Output the (X, Y) coordinate of the center of the cell containing the given text.  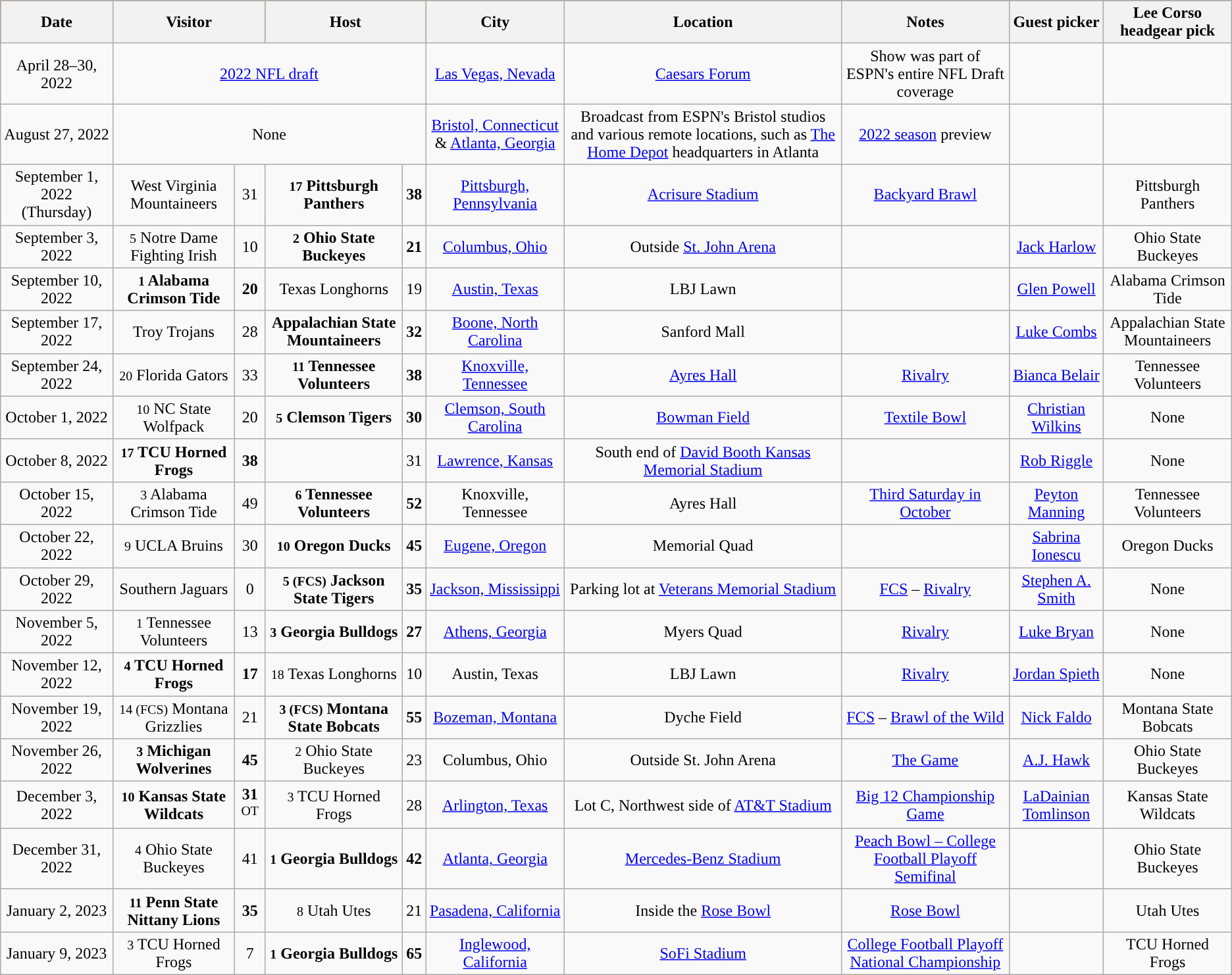
14 (FCS) Montana Grizzlies (174, 717)
Jack Harlow (1056, 246)
Peyton Manning (1056, 503)
Sanford Mall (703, 332)
September 10, 2022 (57, 289)
The Game (925, 761)
Las Vegas, Nevada (495, 74)
Boone, North Carolina (495, 332)
Bowman Field (703, 417)
23 (415, 761)
42 (415, 859)
September 3, 2022 (57, 246)
Visitor (189, 22)
5 (FCS) Jackson State Tigers (334, 588)
Third Saturday in October (925, 503)
October 15, 2022 (57, 503)
Pasadena, California (495, 911)
4 Ohio State Buckeyes (174, 859)
Glen Powell (1056, 289)
November 12, 2022 (57, 675)
4 TCU Horned Frogs (174, 675)
3 Georgia Bulldogs (334, 632)
27 (415, 632)
August 27, 2022 (57, 134)
November 26, 2022 (57, 761)
17 TCU Horned Frogs (174, 461)
9 UCLA Bruins (174, 546)
Bozeman, Montana (495, 717)
Alabama Crimson Tide (1168, 289)
Pittsburgh, Pennsylvania (495, 195)
6 Tennessee Volunteers (334, 503)
Montana State Bobcats (1168, 717)
College Football Playoff National Championship (925, 953)
Inside the Rose Bowl (703, 911)
17 Pittsburgh Panthers (334, 195)
20 Florida Gators (174, 375)
Parking lot at Veterans Memorial Stadium (703, 588)
Big 12 Championship Game (925, 805)
Peach Bowl – College Football Playoff Semifinal (925, 859)
3 (FCS) Montana State Bobcats (334, 717)
17 (250, 675)
November 19, 2022 (57, 717)
Inglewood, California (495, 953)
TCU Horned Frogs (1168, 953)
Dyche Field (703, 717)
10 Kansas State Wildcats (174, 805)
West Virginia Mountaineers (174, 195)
Lawrence, Kansas (495, 461)
Pittsburgh Panthers (1168, 195)
Christian Wilkins (1056, 417)
Southern Jaguars (174, 588)
10 NC State Wolfpack (174, 417)
September 1, 2022 (Thursday) (57, 195)
11 Tennessee Volunteers (334, 375)
7 (250, 953)
10 Oregon Ducks (334, 546)
Bristol, Connecticut & Atlanta, Georgia (495, 134)
3 Alabama Crimson Tide (174, 503)
31 OT (250, 805)
Lot C, Northwest side of AT&T Stadium (703, 805)
September 24, 2022 (57, 375)
October 8, 2022 (57, 461)
November 5, 2022 (57, 632)
Lee Corso headgear pick (1168, 22)
Athens, Georgia (495, 632)
3 Michigan Wolverines (174, 761)
2022 season preview (925, 134)
Memorial Quad (703, 546)
Nick Faldo (1056, 717)
32 (415, 332)
Atlanta, Georgia (495, 859)
Arlington, Texas (495, 805)
Utah Utes (1168, 911)
1 Tennessee Volunteers (174, 632)
December 31, 2022 (57, 859)
41 (250, 859)
Backyard Brawl (925, 195)
Luke Bryan (1056, 632)
Rose Bowl (925, 911)
8 Utah Utes (334, 911)
October 22, 2022 (57, 546)
55 (415, 717)
13 (250, 632)
Eugene, Oregon (495, 546)
19 (415, 289)
52 (415, 503)
Myers Quad (703, 632)
Mercedes-Benz Stadium (703, 859)
18 Texas Longhorns (334, 675)
Bianca Belair (1056, 375)
Oregon Ducks (1168, 546)
April 28–30, 2022 (57, 74)
Sabrina Ionescu (1056, 546)
A.J. Hawk (1056, 761)
FCS – Rivalry (925, 588)
January 2, 2023 (57, 911)
Stephen A. Smith (1056, 588)
Troy Trojans (174, 332)
October 1, 2022 (57, 417)
Jackson, Mississippi (495, 588)
South end of David Booth Kansas Memorial Stadium (703, 461)
Texas Longhorns (334, 289)
December 3, 2022 (57, 805)
LaDainian Tomlinson (1056, 805)
Guest picker (1056, 22)
11 Penn State Nittany Lions (174, 911)
Location (703, 22)
Notes (925, 22)
Kansas State Wildcats (1168, 805)
1 Alabama Crimson Tide (174, 289)
Jordan Spieth (1056, 675)
65 (415, 953)
City (495, 22)
Textile Bowl (925, 417)
49 (250, 503)
Show was part of ESPN's entire NFL Draft coverage (925, 74)
5 Notre Dame Fighting Irish (174, 246)
Clemson, South Carolina (495, 417)
Host (346, 22)
Broadcast from ESPN's Bristol studios and various remote locations, such as The Home Depot headquarters in Atlanta (703, 134)
January 9, 2023 (57, 953)
October 29, 2022 (57, 588)
Acrisure Stadium (703, 195)
33 (250, 375)
Date (57, 22)
5 Clemson Tigers (334, 417)
September 17, 2022 (57, 332)
0 (250, 588)
Rob Riggle (1056, 461)
SoFi Stadium (703, 953)
2022 NFL draft (269, 74)
FCS – Brawl of the Wild (925, 717)
Luke Combs (1056, 332)
Caesars Forum (703, 74)
